Locate the cell with the specified text and output its (x, y) center coordinate. 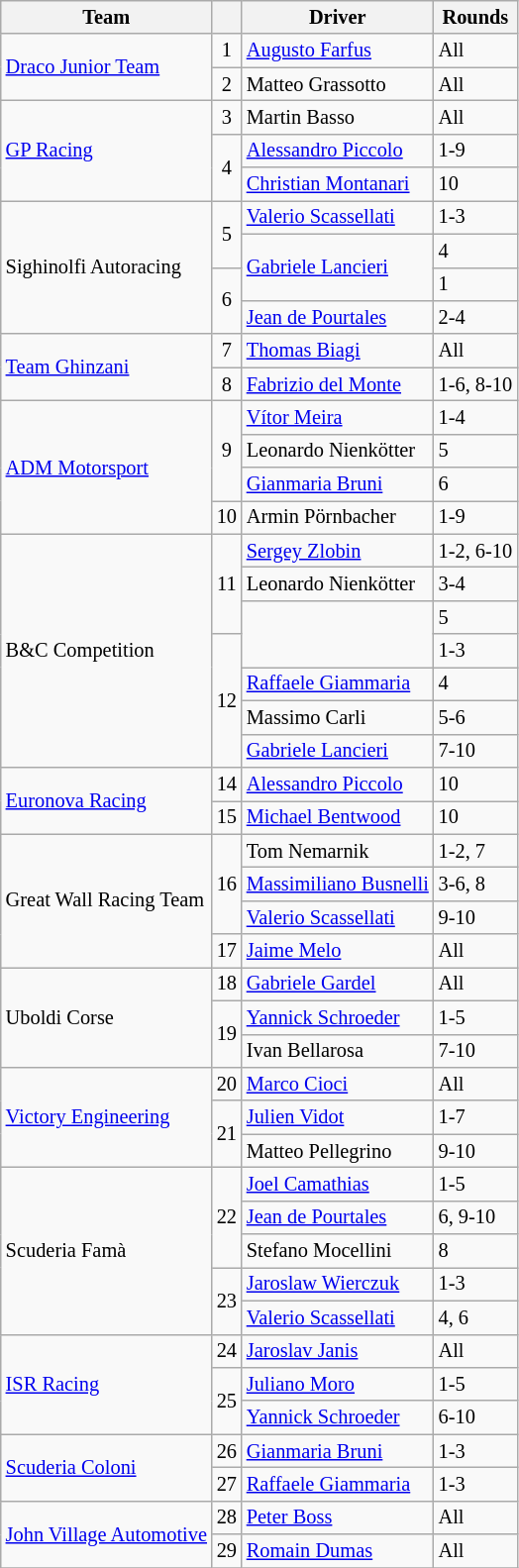
19 (227, 1034)
16 (227, 884)
Ivan Bellarosa (338, 1051)
17 (227, 951)
3 (227, 117)
3-4 (475, 583)
Armin Pörnbacher (338, 517)
22 (227, 1216)
Victory Engineering (107, 1117)
Martin Basso (338, 117)
Julien Vidot (338, 1117)
18 (227, 984)
Uboldi Corse (107, 1016)
1-4 (475, 417)
Christian Montanari (338, 184)
Joel Camathias (338, 1184)
23 (227, 1300)
4, 6 (475, 1317)
Jaime Melo (338, 951)
Matteo Grassotto (338, 84)
Romain Dumas (338, 1551)
5-6 (475, 717)
Euronova Racing (107, 800)
27 (227, 1484)
2-4 (475, 317)
Sergey Zlobin (338, 551)
Great Wall Racing Team (107, 901)
Rounds (475, 17)
26 (227, 1451)
Massimo Carli (338, 717)
Stefano Mocellini (338, 1251)
1-2, 6-10 (475, 551)
7 (227, 351)
Driver (338, 17)
28 (227, 1517)
21 (227, 1133)
9 (227, 450)
Juliano Moro (338, 1384)
1-7 (475, 1117)
Draco Junior Team (107, 67)
Vítor Meira (338, 417)
Team (107, 17)
Team Ghinzani (107, 366)
3-6, 8 (475, 884)
Sighinolfi Autoracing (107, 267)
6-10 (475, 1417)
14 (227, 784)
Scuderia Famà (107, 1250)
B&C Competition (107, 651)
1-6, 8-10 (475, 384)
Michael Bentwood (338, 817)
Scuderia Coloni (107, 1468)
2 (227, 84)
6, 9-10 (475, 1217)
Thomas Biagi (338, 351)
20 (227, 1084)
11 (227, 584)
Tom Nemarnik (338, 851)
John Village Automotive (107, 1533)
25 (227, 1401)
Gabriele Gardel (338, 984)
Jaroslaw Wierczuk (338, 1284)
1-2, 7 (475, 851)
Matteo Pellegrino (338, 1151)
GP Racing (107, 151)
Fabrizio del Monte (338, 384)
Augusto Farfus (338, 51)
15 (227, 817)
Jaroslav Janis (338, 1351)
Marco Cioci (338, 1084)
ISR Racing (107, 1385)
Peter Boss (338, 1517)
29 (227, 1551)
12 (227, 701)
24 (227, 1351)
ADM Motorsport (107, 468)
Massimiliano Busnelli (338, 884)
